Scan for the cell matching the given text and deliver its [X, Y] coordinate at center. 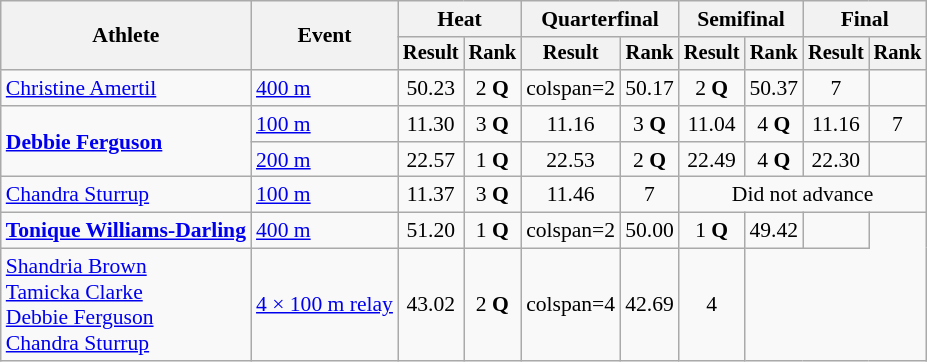
11.04 [712, 124]
43.02 [431, 305]
22.53 [570, 160]
50.00 [650, 231]
42.69 [650, 305]
Heat [460, 19]
50.23 [431, 88]
colspan=4 [570, 305]
22.30 [836, 160]
51.20 [431, 231]
11.30 [431, 124]
Final [864, 19]
22.57 [431, 160]
Debbie Ferguson [126, 142]
Chandra Sturrup [126, 195]
Did not advance [802, 195]
49.42 [774, 231]
200 m [324, 160]
Athlete [126, 36]
Christine Amertil [126, 88]
11.46 [570, 195]
50.17 [650, 88]
Semifinal [741, 19]
50.37 [774, 88]
Event [324, 36]
4 [712, 305]
Quarterfinal [600, 19]
Tonique Williams-Darling [126, 231]
22.49 [712, 160]
11.37 [431, 195]
Shandria BrownTamicka ClarkeDebbie FergusonChandra Sturrup [126, 305]
4 × 100 m relay [324, 305]
